Find where the given text appears and provide that cell's center as (X, Y) coordinate. 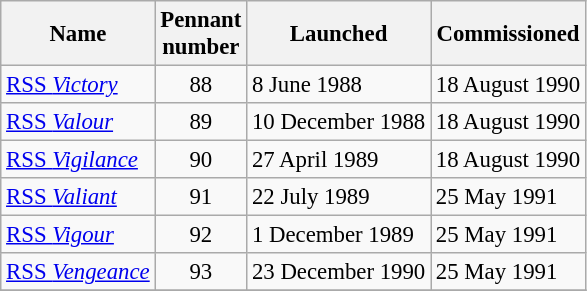
RSS Victory (78, 85)
89 (201, 122)
RSS Valour (78, 122)
8 June 1988 (339, 85)
22 July 1989 (339, 197)
10 December 1988 (339, 122)
Commissioned (508, 34)
1 December 1989 (339, 235)
92 (201, 235)
90 (201, 160)
Name (78, 34)
RSS Vigilance (78, 160)
RSS Vigour (78, 235)
91 (201, 197)
Launched (339, 34)
RSS Valiant (78, 197)
88 (201, 85)
Pennantnumber (201, 34)
27 April 1989 (339, 160)
